Capture the cell that displays the provided text and extract its (x, y) central coordinate. 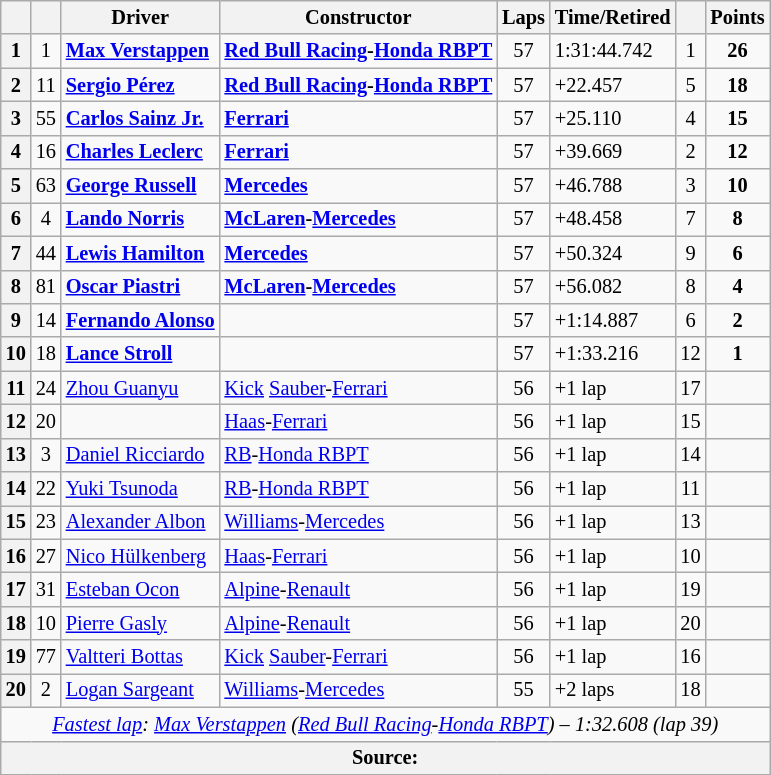
Esteban Ocon (140, 589)
23 (46, 522)
+50.324 (613, 253)
+56.082 (613, 287)
+2 laps (613, 690)
Max Verstappen (140, 51)
Lewis Hamilton (140, 253)
Pierre Gasly (140, 623)
81 (46, 287)
+22.457 (613, 85)
+1:14.887 (613, 320)
22 (46, 489)
Points (738, 17)
Zhou Guanyu (140, 388)
Lance Stroll (140, 354)
Source: (386, 758)
George Russell (140, 186)
Daniel Ricciardo (140, 455)
Laps (524, 17)
+46.788 (613, 186)
Lando Norris (140, 219)
44 (46, 253)
Fastest lap: Max Verstappen (Red Bull Racing-Honda RBPT) – 1:32.608 (lap 39) (386, 724)
Oscar Piastri (140, 287)
1:31:44.742 (613, 51)
27 (46, 556)
Constructor (359, 17)
Time/Retired (613, 17)
Sergio Pérez (140, 85)
Nico Hülkenberg (140, 556)
77 (46, 657)
Valtteri Bottas (140, 657)
+25.110 (613, 118)
Yuki Tsunoda (140, 489)
24 (46, 388)
Driver (140, 17)
Logan Sargeant (140, 690)
31 (46, 589)
+39.669 (613, 152)
Alexander Albon (140, 522)
26 (738, 51)
Fernando Alonso (140, 320)
+48.458 (613, 219)
+1:33.216 (613, 354)
Carlos Sainz Jr. (140, 118)
63 (46, 186)
Charles Leclerc (140, 152)
